Locate the cell with the specified text and output its (X, Y) center coordinate. 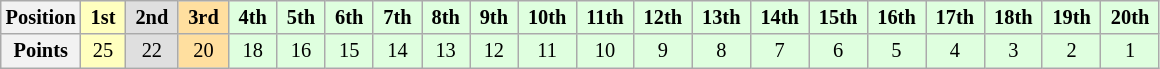
16 (301, 51)
14 (397, 51)
16th (896, 17)
5 (896, 51)
10 (604, 51)
10th (547, 17)
1st (104, 17)
8 (721, 51)
11 (547, 51)
Points (41, 51)
2nd (152, 17)
1 (1130, 51)
17th (955, 17)
12th (663, 17)
18 (253, 51)
9th (494, 17)
7 (779, 51)
14th (779, 17)
18th (1013, 17)
3rd (203, 17)
Position (41, 17)
12 (494, 51)
2 (1071, 51)
20th (1130, 17)
4th (253, 17)
15th (838, 17)
4 (955, 51)
15 (349, 51)
7th (397, 17)
19th (1071, 17)
8th (446, 17)
3 (1013, 51)
20 (203, 51)
25 (104, 51)
22 (152, 51)
13 (446, 51)
5th (301, 17)
6th (349, 17)
13th (721, 17)
6 (838, 51)
11th (604, 17)
9 (663, 51)
